Identify which cell holds the provided text, then report its (x, y) central coordinate. 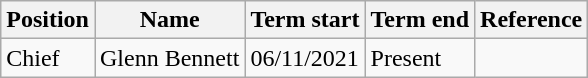
Reference (532, 20)
Term start (305, 20)
Name (169, 20)
Term end (420, 20)
Chief (48, 58)
Present (420, 58)
Position (48, 20)
06/11/2021 (305, 58)
Glenn Bennett (169, 58)
